Output the [X, Y] coordinate of the center of the cell containing the given text.  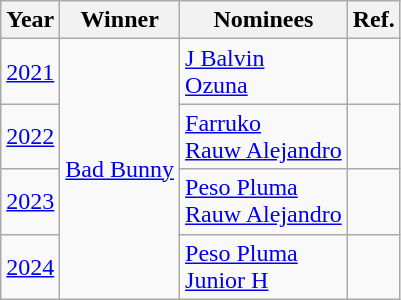
Ref. [374, 20]
2023 [30, 202]
2021 [30, 72]
Winner [120, 20]
Peso PlumaJunior H [264, 266]
Year [30, 20]
Nominees [264, 20]
2024 [30, 266]
Bad Bunny [120, 169]
Peso PlumaRauw Alejandro [264, 202]
J BalvinOzuna [264, 72]
2022 [30, 136]
FarrukoRauw Alejandro [264, 136]
